Determine the (x, y) coordinate at the center of the cell enclosing the given text.  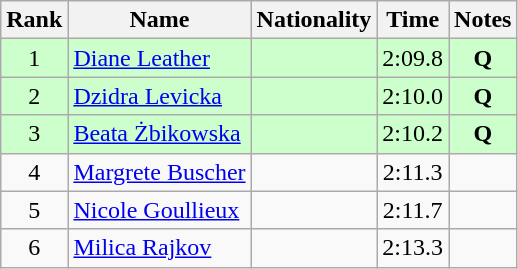
2 (34, 96)
Time (413, 20)
6 (34, 248)
2:10.0 (413, 96)
Diane Leather (160, 58)
Name (160, 20)
2:09.8 (413, 58)
Nicole Goullieux (160, 210)
2:10.2 (413, 134)
2:11.7 (413, 210)
Nationality (314, 20)
Rank (34, 20)
2:13.3 (413, 248)
1 (34, 58)
3 (34, 134)
Margrete Buscher (160, 172)
4 (34, 172)
Notes (483, 20)
Milica Rajkov (160, 248)
Beata Żbikowska (160, 134)
2:11.3 (413, 172)
Dzidra Levicka (160, 96)
5 (34, 210)
